Search for the cell housing the specified text and yield its [x, y] center coordinate. 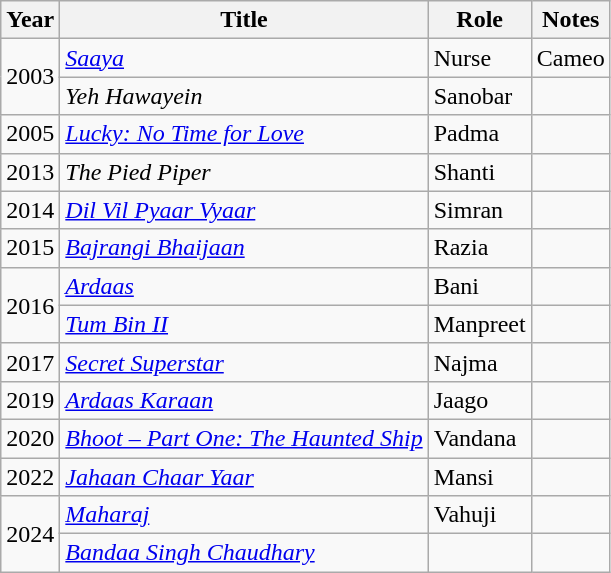
Sanobar [480, 96]
Ardaas Karaan [244, 400]
Dil Vil Pyaar Vyaar [244, 210]
Razia [480, 248]
Role [480, 20]
Shanti [480, 172]
Najma [480, 362]
Vandana [480, 438]
Year [30, 20]
Bhoot – Part One: The Haunted Ship [244, 438]
Yeh Hawayein [244, 96]
Maharaj [244, 515]
Ardaas [244, 286]
2005 [30, 134]
2003 [30, 77]
2013 [30, 172]
2016 [30, 305]
2019 [30, 400]
Bajrangi Bhaijaan [244, 248]
Secret Superstar [244, 362]
2014 [30, 210]
Saaya [244, 58]
2017 [30, 362]
Jaago [480, 400]
2020 [30, 438]
Lucky: No Time for Love [244, 134]
Bani [480, 286]
Tum Bin II [244, 324]
Bandaa Singh Chaudhary [244, 553]
2022 [30, 477]
Manpreet [480, 324]
The Pied Piper [244, 172]
Mansi [480, 477]
Simran [480, 210]
Notes [570, 20]
Vahuji [480, 515]
Nurse [480, 58]
2024 [30, 534]
Title [244, 20]
Cameo [570, 58]
Padma [480, 134]
Jahaan Chaar Yaar [244, 477]
2015 [30, 248]
